Scan for the cell matching the given text and deliver its [X, Y] coordinate at center. 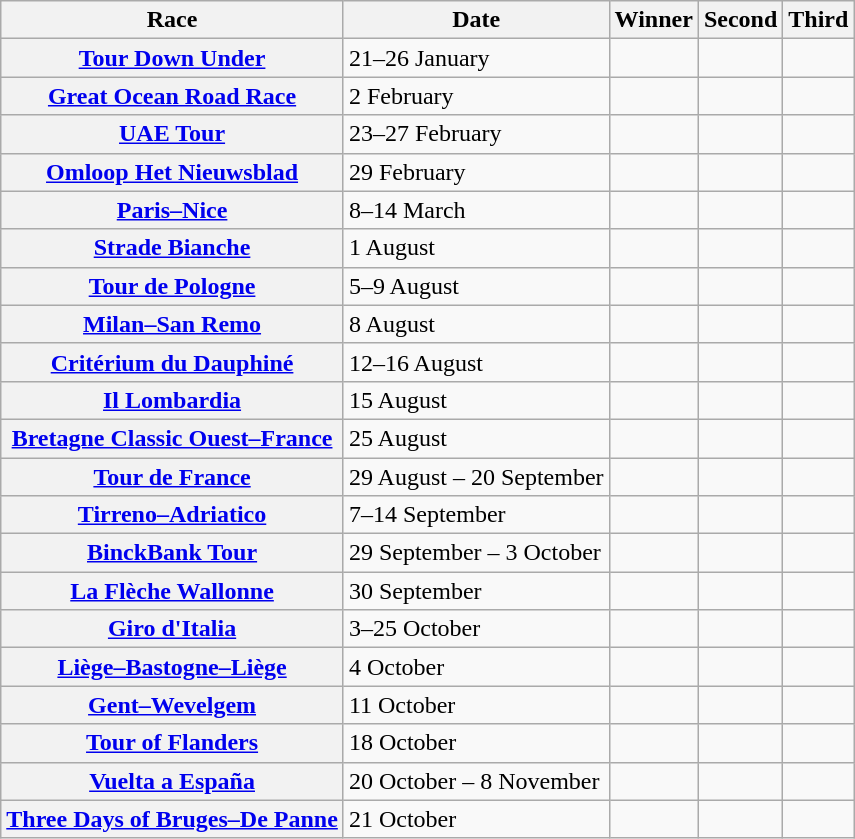
Race [172, 20]
2 February [476, 96]
La Flèche Wallonne [172, 591]
11 October [476, 705]
25 August [476, 438]
Giro d'Italia [172, 629]
Three Days of Bruges–De Panne [172, 819]
Omloop Het Nieuwsblad [172, 172]
18 October [476, 743]
15 August [476, 400]
20 October – 8 November [476, 781]
Vuelta a España [172, 781]
5–9 August [476, 286]
29 August – 20 September [476, 477]
21 October [476, 819]
Tour of Flanders [172, 743]
Tour de France [172, 477]
4 October [476, 667]
Il Lombardia [172, 400]
Bretagne Classic Ouest–France [172, 438]
Third [818, 20]
Milan–San Remo [172, 324]
Date [476, 20]
1 August [476, 248]
29 September – 3 October [476, 553]
Winner [654, 20]
Tour Down Under [172, 58]
Great Ocean Road Race [172, 96]
30 September [476, 591]
7–14 September [476, 515]
BinckBank Tour [172, 553]
Second [740, 20]
Liège–Bastogne–Liège [172, 667]
Tour de Pologne [172, 286]
21–26 January [476, 58]
29 February [476, 172]
Paris–Nice [172, 210]
UAE Tour [172, 134]
23–27 February [476, 134]
12–16 August [476, 362]
Tirreno–Adriatico [172, 515]
Gent–Wevelgem [172, 705]
3–25 October [476, 629]
Strade Bianche [172, 248]
8 August [476, 324]
Critérium du Dauphiné [172, 362]
8–14 March [476, 210]
